Provide the [X, Y] coordinate of the cell's center where the given text is located.  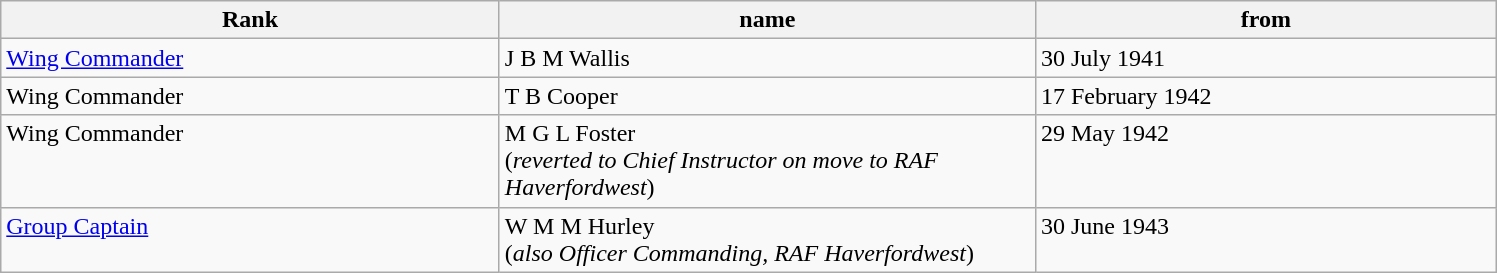
30 June 1943 [1266, 240]
Group Captain [250, 240]
name [767, 20]
30 July 1941 [1266, 58]
Rank [250, 20]
29 May 1942 [1266, 161]
T B Cooper [767, 96]
17 February 1942 [1266, 96]
J B M Wallis [767, 58]
from [1266, 20]
W M M Hurley(also Officer Commanding, RAF Haverfordwest) [767, 240]
M G L Foster(reverted to Chief Instructor on move to RAF Haverfordwest) [767, 161]
